Output the [X, Y] coordinate of the center of the cell containing the given text.  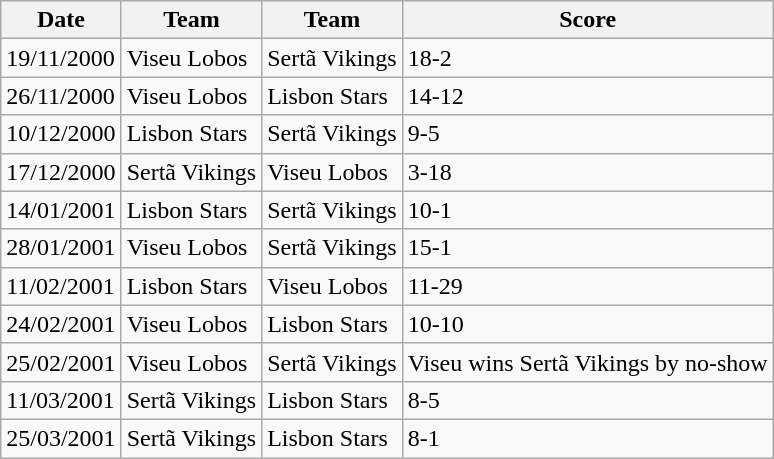
11/02/2001 [61, 286]
10-1 [588, 210]
15-1 [588, 248]
11/03/2001 [61, 400]
8-1 [588, 438]
3-18 [588, 172]
10/12/2000 [61, 134]
11-29 [588, 286]
26/11/2000 [61, 96]
Date [61, 20]
Viseu wins Sertã Vikings by no-show [588, 362]
25/03/2001 [61, 438]
14/01/2001 [61, 210]
24/02/2001 [61, 324]
25/02/2001 [61, 362]
Score [588, 20]
17/12/2000 [61, 172]
18-2 [588, 58]
19/11/2000 [61, 58]
10-10 [588, 324]
14-12 [588, 96]
9-5 [588, 134]
28/01/2001 [61, 248]
8-5 [588, 400]
